Return the (x, y) coordinate for the center point of the cell that contains the specified text.  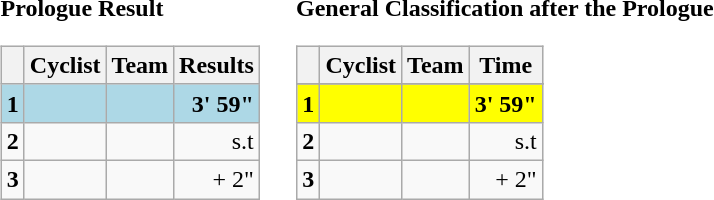
Results (217, 65)
Time (506, 65)
